From the cell containing the given text, extract its center point as [x, y] coordinate. 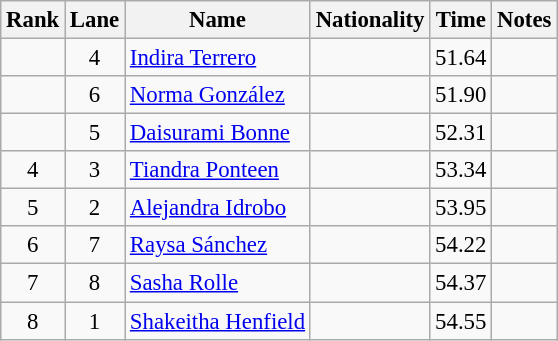
Name [218, 20]
Time [461, 20]
54.37 [461, 283]
Raysa Sánchez [218, 245]
3 [95, 170]
54.22 [461, 245]
Tiandra Ponteen [218, 170]
1 [95, 321]
Indira Terrero [218, 58]
53.34 [461, 170]
Rank [33, 20]
Notes [524, 20]
Lane [95, 20]
Daisurami Bonne [218, 133]
54.55 [461, 321]
51.64 [461, 58]
53.95 [461, 208]
Shakeitha Henfield [218, 321]
52.31 [461, 133]
Norma González [218, 95]
Nationality [370, 20]
Alejandra Idrobo [218, 208]
51.90 [461, 95]
2 [95, 208]
Sasha Rolle [218, 283]
